Find where the given text appears and provide that cell's center as (x, y) coordinate. 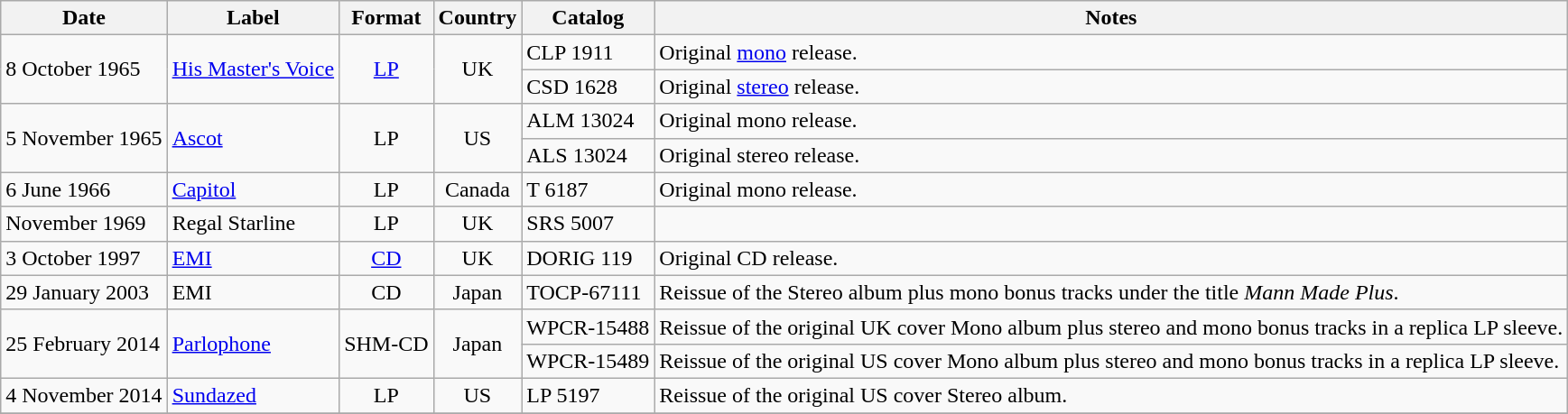
WPCR-15489 (589, 361)
Reissue of the original US cover Mono album plus stereo and mono bonus tracks in a replica LP sleeve. (1111, 361)
SRS 5007 (589, 224)
3 October 1997 (84, 258)
Ascot (253, 138)
Reissue of the original UK cover Mono album plus stereo and mono bonus tracks in a replica LP sleeve. (1111, 327)
ALS 13024 (589, 155)
29 January 2003 (84, 292)
Parlophone (253, 344)
Sundazed (253, 395)
CLP 1911 (589, 52)
WPCR-15488 (589, 327)
Capitol (253, 189)
SHM-CD (386, 344)
5 November 1965 (84, 138)
November 1969 (84, 224)
Reissue of the Stereo album plus mono bonus tracks under the title Mann Made Plus. (1111, 292)
DORIG 119 (589, 258)
CSD 1628 (589, 87)
ALM 13024 (589, 121)
TOCP-67111 (589, 292)
Format (386, 18)
Reissue of the original US cover Stereo album. (1111, 395)
Label (253, 18)
Country (478, 18)
25 February 2014 (84, 344)
Date (84, 18)
His Master's Voice (253, 69)
6 June 1966 (84, 189)
T 6187 (589, 189)
Original CD release. (1111, 258)
Regal Starline (253, 224)
Catalog (589, 18)
Notes (1111, 18)
4 November 2014 (84, 395)
8 October 1965 (84, 69)
LP 5197 (589, 395)
Canada (478, 189)
